Extract the (x, y) coordinate from the center of the cell holding the provided text.  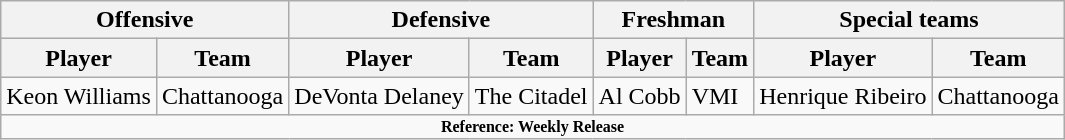
The Citadel (531, 96)
Keon Williams (79, 96)
Offensive (145, 20)
Freshman (674, 20)
Al Cobb (640, 96)
Henrique Ribeiro (843, 96)
Reference: Weekly Release (533, 127)
Special teams (910, 20)
VMI (720, 96)
Defensive (441, 20)
DeVonta Delaney (380, 96)
